Identify which cell holds the provided text, then report its (x, y) central coordinate. 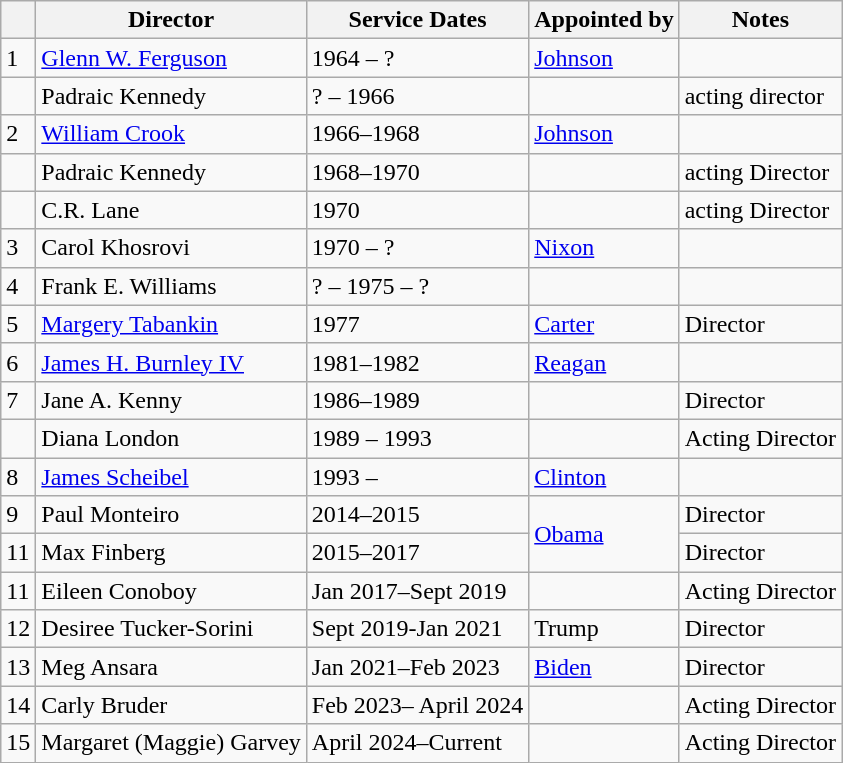
2015–2017 (417, 553)
1981–1982 (417, 362)
Biden (604, 667)
Diana London (172, 438)
Sept 2019-Jan 2021 (417, 629)
3 (18, 248)
Carter (604, 324)
2014–2015 (417, 515)
5 (18, 324)
? – 1975 – ? (417, 286)
Notes (760, 20)
1977 (417, 324)
Nixon (604, 248)
Reagan (604, 362)
William Crook (172, 134)
1989 – 1993 (417, 438)
1970 (417, 210)
Feb 2023– April 2024 (417, 705)
9 (18, 515)
Eileen Conoboy (172, 591)
1993 – (417, 477)
8 (18, 477)
6 (18, 362)
1 (18, 58)
James Scheibel (172, 477)
Desiree Tucker-Sorini (172, 629)
Glenn W. Ferguson (172, 58)
Jan 2017–Sept 2019 (417, 591)
Margery Tabankin (172, 324)
Clinton (604, 477)
12 (18, 629)
Service Dates (417, 20)
Carly Bruder (172, 705)
Trump (604, 629)
acting director (760, 96)
7 (18, 400)
Max Finberg (172, 553)
Carol Khosrovi (172, 248)
1964 – ? (417, 58)
Appointed by (604, 20)
1966–1968 (417, 134)
Jan 2021–Feb 2023 (417, 667)
C.R. Lane (172, 210)
Frank E. Williams (172, 286)
James H. Burnley IV (172, 362)
14 (18, 705)
? – 1966 (417, 96)
Obama (604, 534)
Jane A. Kenny (172, 400)
Meg Ansara (172, 667)
Paul Monteiro (172, 515)
April 2024–Current (417, 743)
1986–1989 (417, 400)
Margaret (Maggie) Garvey (172, 743)
15 (18, 743)
2 (18, 134)
1970 – ? (417, 248)
4 (18, 286)
13 (18, 667)
1968–1970 (417, 172)
